Identify which cell holds the provided text, then report its (x, y) central coordinate. 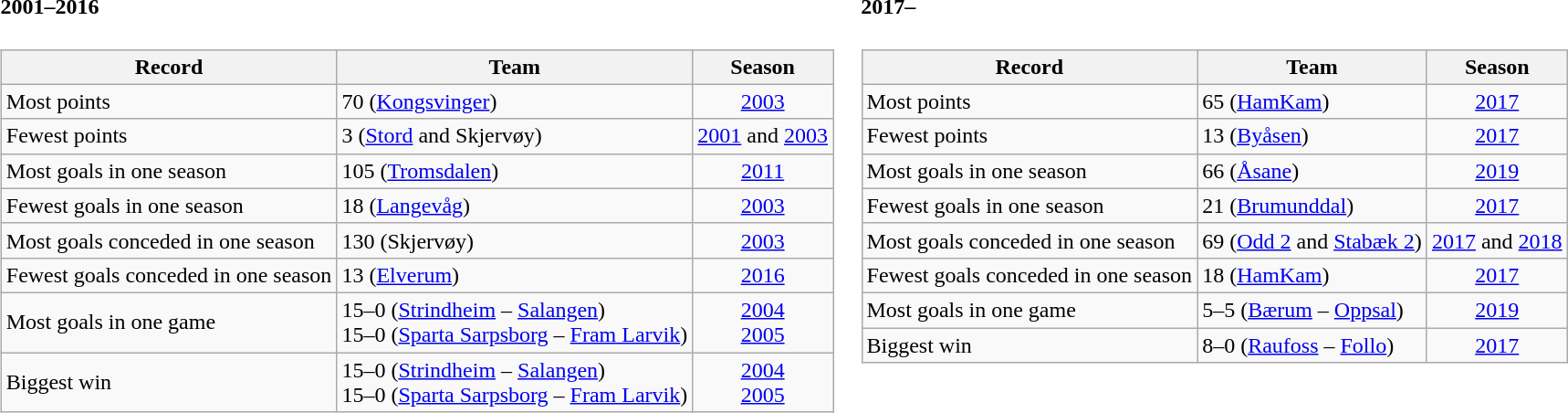
66 (Åsane) (1312, 171)
130 (Skjervøy) (515, 240)
18 (Langevåg) (515, 206)
21 (Brumunddal) (1312, 206)
65 (HamKam) (1312, 101)
2001 and 2003 (763, 136)
8–0 (Raufoss – Follo) (1312, 345)
105 (Tromsdalen) (515, 171)
70 (Kongsvinger) (515, 101)
13 (Byåsen) (1312, 136)
69 (Odd 2 and Stabæk 2) (1312, 240)
2016 (763, 275)
13 (Elverum) (515, 275)
5–5 (Bærum – Oppsal) (1312, 310)
2011 (763, 171)
2017 and 2018 (1497, 240)
18 (HamKam) (1312, 275)
3 (Stord and Skjervøy) (515, 136)
